Identify which cell holds the provided text, then report its [x, y] central coordinate. 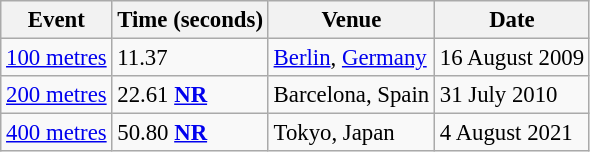
16 August 2009 [512, 58]
Barcelona, Spain [351, 95]
Berlin, Germany [351, 58]
Venue [351, 20]
31 July 2010 [512, 95]
400 metres [56, 133]
Time (seconds) [190, 20]
Date [512, 20]
Tokyo, Japan [351, 133]
22.61 NR [190, 95]
100 metres [56, 58]
11.37 [190, 58]
50.80 NR [190, 133]
Event [56, 20]
4 August 2021 [512, 133]
200 metres [56, 95]
